Determine the (x, y) coordinate at the center of the cell enclosing the given text.  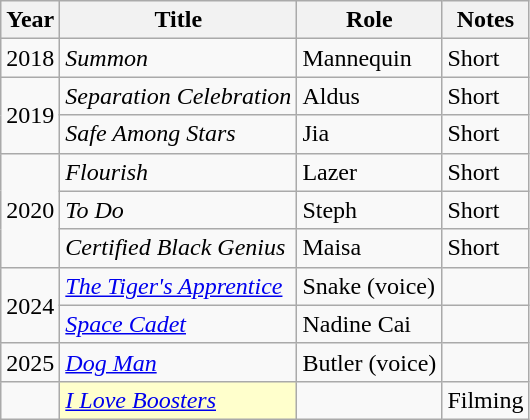
2024 (30, 305)
2019 (30, 115)
Aldus (370, 96)
Notes (486, 20)
Role (370, 20)
Safe Among Stars (178, 134)
Snake (voice) (370, 286)
Space Cadet (178, 324)
To Do (178, 210)
Title (178, 20)
Nadine Cai (370, 324)
Certified Black Genius (178, 248)
Steph (370, 210)
Mannequin (370, 58)
The Tiger's Apprentice (178, 286)
2020 (30, 210)
Lazer (370, 172)
Butler (voice) (370, 362)
2025 (30, 362)
Jia (370, 134)
Summon (178, 58)
I Love Boosters (178, 400)
Flourish (178, 172)
Filming (486, 400)
Maisa (370, 248)
Separation Celebration (178, 96)
Dog Man (178, 362)
2018 (30, 58)
Year (30, 20)
